Output the [X, Y] coordinate of the center of the cell containing the given text.  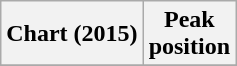
Chart (2015) [72, 34]
Peakposition [189, 34]
